Locate the cell with the specified text and output its (X, Y) center coordinate. 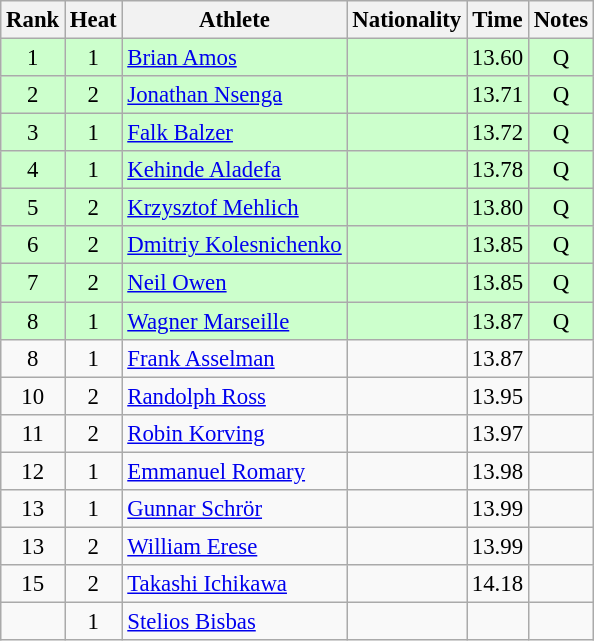
12 (33, 471)
13.78 (498, 170)
5 (33, 208)
11 (33, 433)
13.80 (498, 208)
Brian Amos (234, 58)
10 (33, 396)
Falk Balzer (234, 133)
13.95 (498, 396)
4 (33, 170)
Heat (94, 20)
Nationality (406, 20)
Emmanuel Romary (234, 471)
Neil Owen (234, 283)
Frank Asselman (234, 358)
13.97 (498, 433)
Jonathan Nsenga (234, 95)
Takashi Ichikawa (234, 584)
Time (498, 20)
13.60 (498, 58)
Gunnar Schrör (234, 509)
Randolph Ross (234, 396)
13.71 (498, 95)
Rank (33, 20)
Krzysztof Mehlich (234, 208)
Robin Korving (234, 433)
3 (33, 133)
7 (33, 283)
6 (33, 245)
William Erese (234, 546)
13.98 (498, 471)
15 (33, 584)
Dmitriy Kolesnichenko (234, 245)
Kehinde Aladefa (234, 170)
Athlete (234, 20)
Wagner Marseille (234, 321)
Notes (560, 20)
14.18 (498, 584)
13.72 (498, 133)
Stelios Bisbas (234, 621)
